Return (X, Y) of the center of cell containing provided text 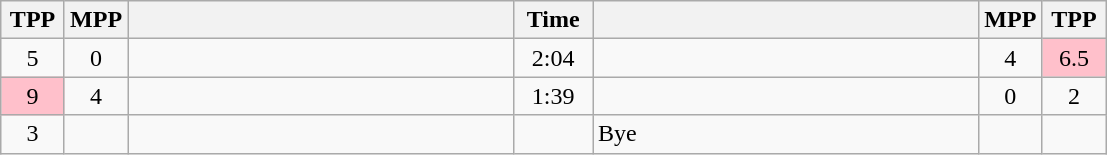
3 (33, 134)
2 (1074, 96)
1:39 (554, 96)
6.5 (1074, 58)
9 (33, 96)
Bye (785, 134)
Time (554, 20)
2:04 (554, 58)
5 (33, 58)
